Identify which cell holds the provided text, then report its (x, y) central coordinate. 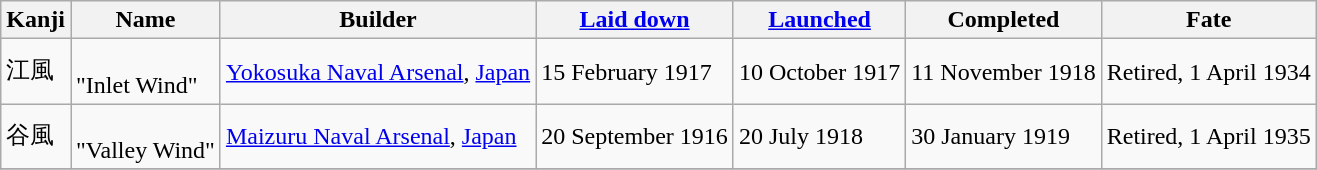
20 September 1916 (635, 136)
"Inlet Wind" (145, 72)
Builder (378, 20)
Fate (1208, 20)
Yokosuka Naval Arsenal, Japan (378, 72)
11 November 1918 (1004, 72)
Kanji (36, 20)
Maizuru Naval Arsenal, Japan (378, 136)
Laid down (635, 20)
江風 (36, 72)
Retired, 1 April 1934 (1208, 72)
10 October 1917 (819, 72)
15 February 1917 (635, 72)
Launched (819, 20)
Name (145, 20)
Retired, 1 April 1935 (1208, 136)
谷風 (36, 136)
Completed (1004, 20)
"Valley Wind" (145, 136)
20 July 1918 (819, 136)
30 January 1919 (1004, 136)
